Extract the [x, y] coordinate from the center of the cell holding the provided text.  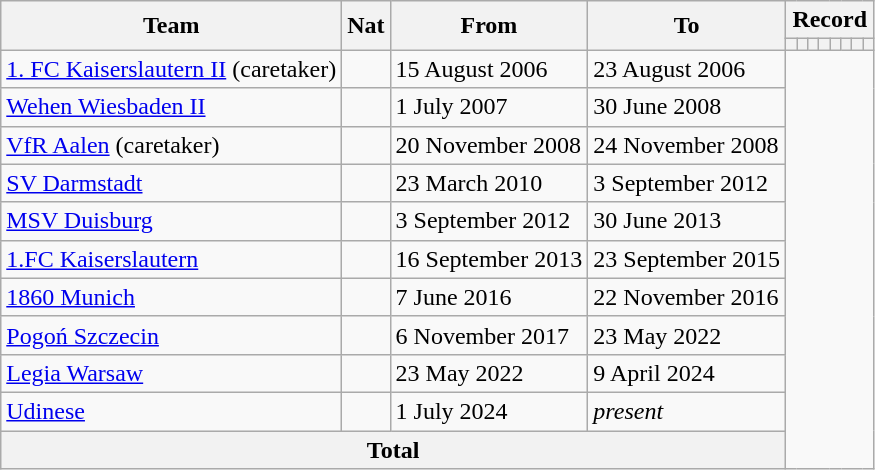
Nat [366, 26]
9 April 2024 [687, 373]
15 August 2006 [489, 69]
Record [829, 20]
Udinese [172, 411]
20 November 2008 [489, 145]
1.FC Kaiserslautern [172, 259]
7 June 2016 [489, 297]
MSV Duisburg [172, 221]
Team [172, 26]
23 August 2006 [687, 69]
30 June 2008 [687, 107]
1 July 2024 [489, 411]
Total [394, 449]
30 June 2013 [687, 221]
6 November 2017 [489, 335]
SV Darmstadt [172, 183]
1860 Munich [172, 297]
From [489, 26]
present [687, 411]
VfR Aalen (caretaker) [172, 145]
22 November 2016 [687, 297]
1 July 2007 [489, 107]
Wehen Wiesbaden II [172, 107]
To [687, 26]
16 September 2013 [489, 259]
Legia Warsaw [172, 373]
1. FC Kaiserslautern II (caretaker) [172, 69]
23 September 2015 [687, 259]
23 March 2010 [489, 183]
24 November 2008 [687, 145]
Pogoń Szczecin [172, 335]
